Detect which cell encompasses the target text, then output its [x, y] center coordinate. 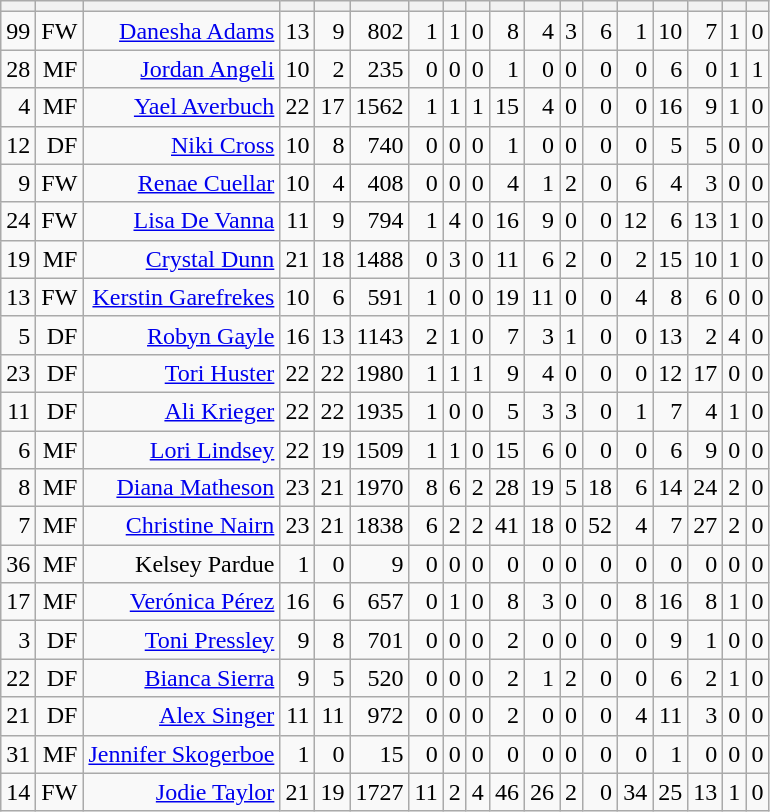
794 [380, 221]
1562 [380, 107]
Christine Nairn [182, 526]
1488 [380, 259]
Ali Krieger [182, 411]
591 [380, 297]
27 [706, 526]
Bianca Sierra [182, 678]
Toni Pressley [182, 640]
Renae Cuellar [182, 183]
25 [670, 792]
Lori Lindsey [182, 449]
1727 [380, 792]
520 [380, 678]
Kelsey Pardue [182, 564]
Jennifer Skogerboe [182, 754]
Robyn Gayle [182, 335]
Tori Huster [182, 373]
657 [380, 602]
701 [380, 640]
740 [380, 145]
Crystal Dunn [182, 259]
34 [636, 792]
408 [380, 183]
Danesha Adams [182, 31]
1980 [380, 373]
972 [380, 716]
Diana Matheson [182, 488]
31 [18, 754]
36 [18, 564]
26 [542, 792]
1143 [380, 335]
Alex Singer [182, 716]
Verónica Pérez [182, 602]
1838 [380, 526]
Jordan Angeli [182, 69]
1970 [380, 488]
Kerstin Garefrekes [182, 297]
Niki Cross [182, 145]
Jodie Taylor [182, 792]
Lisa De Vanna [182, 221]
41 [506, 526]
99 [18, 31]
802 [380, 31]
1935 [380, 411]
52 [600, 526]
235 [380, 69]
46 [506, 792]
1509 [380, 449]
Yael Averbuch [182, 107]
